Locate the cell with the specified text and output its (x, y) center coordinate. 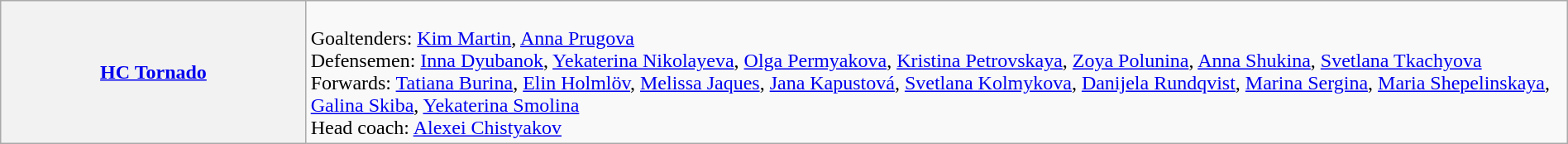
HC Tornado (154, 73)
